Pinpoint the cell where the given text exists, returning its (x, y) midpoint coordinate. 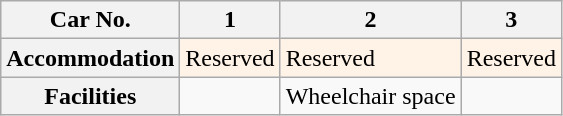
2 (370, 20)
Wheelchair space (370, 96)
3 (511, 20)
Facilities (90, 96)
Car No. (90, 20)
1 (230, 20)
Accommodation (90, 58)
